Locate the cell with the specified text and output its [X, Y] center coordinate. 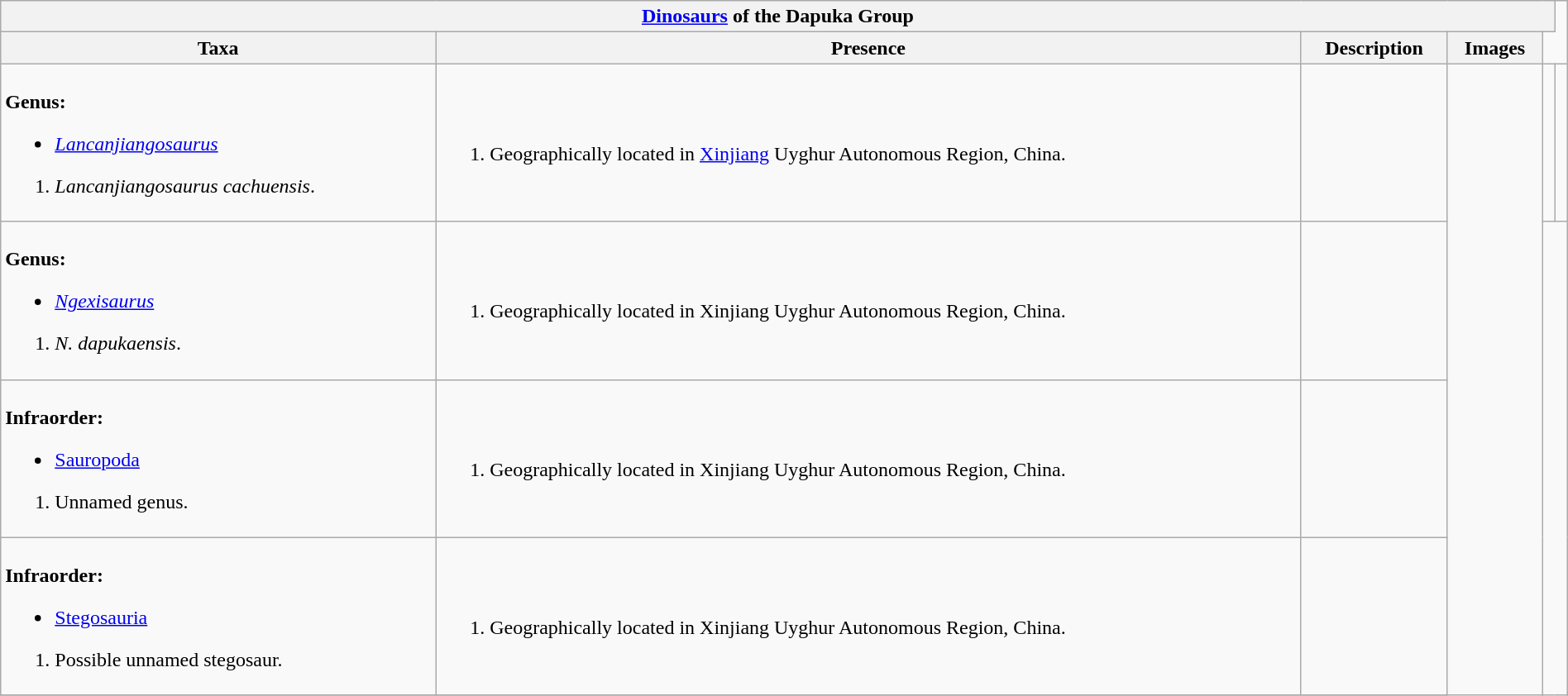
Description [1374, 48]
Presence [868, 48]
Dinosaurs of the Dapuka Group [777, 17]
Infraorder:SauropodaUnnamed genus. [218, 458]
Infraorder:StegosauriaPossible unnamed stegosaur. [218, 617]
Images [1495, 48]
Taxa [218, 48]
Genus:LancanjiangosaurusLancanjiangosaurus cachuensis. [218, 142]
Genus:NgexisaurusN. dapukaensis. [218, 301]
